Provide the (X, Y) coordinate of the cell's center where the given text is located.  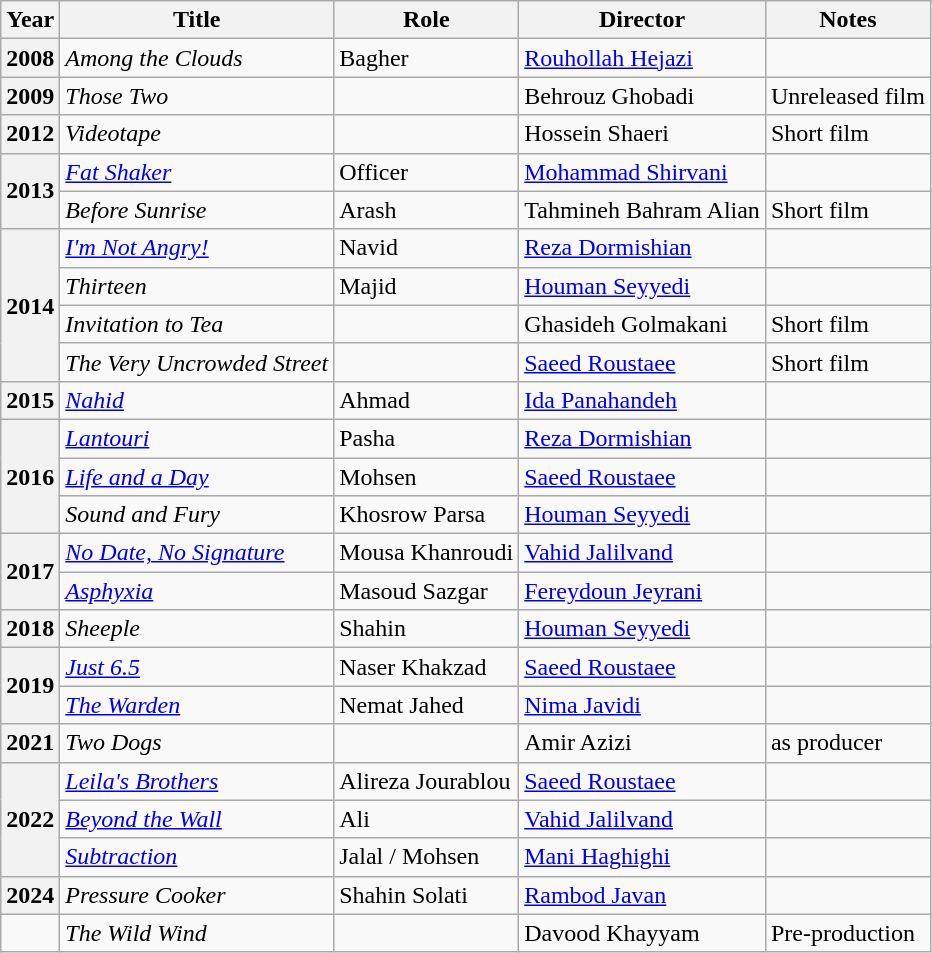
Nemat Jahed (426, 705)
Pressure Cooker (197, 895)
Pasha (426, 438)
No Date, No Signature (197, 553)
Rouhollah Hejazi (642, 58)
Mohsen (426, 477)
Amir Azizi (642, 743)
Beyond the Wall (197, 819)
Life and a Day (197, 477)
Fereydoun Jeyrani (642, 591)
Officer (426, 172)
Naser Khakzad (426, 667)
Those Two (197, 96)
2019 (30, 686)
2024 (30, 895)
2008 (30, 58)
Invitation to Tea (197, 324)
Mani Haghighi (642, 857)
The Warden (197, 705)
2013 (30, 191)
Title (197, 20)
Among the Clouds (197, 58)
Videotape (197, 134)
The Wild Wind (197, 933)
Bagher (426, 58)
Navid (426, 248)
Khosrow Parsa (426, 515)
Hossein Shaeri (642, 134)
Asphyxia (197, 591)
2009 (30, 96)
Shahin (426, 629)
Arash (426, 210)
Before Sunrise (197, 210)
Ahmad (426, 400)
Two Dogs (197, 743)
2022 (30, 819)
The Very Uncrowded Street (197, 362)
Pre-production (848, 933)
2021 (30, 743)
Davood Khayyam (642, 933)
Mousa Khanroudi (426, 553)
Ali (426, 819)
Year (30, 20)
Lantouri (197, 438)
2014 (30, 305)
Ida Panahandeh (642, 400)
Nima Javidi (642, 705)
Jalal / Mohsen (426, 857)
Sheeple (197, 629)
Alireza Jourablou (426, 781)
2018 (30, 629)
Just 6.5 (197, 667)
Rambod Javan (642, 895)
2015 (30, 400)
Unreleased film (848, 96)
Role (426, 20)
Leila's Brothers (197, 781)
Ghasideh Golmakani (642, 324)
Notes (848, 20)
Sound and Fury (197, 515)
Fat Shaker (197, 172)
Nahid (197, 400)
as producer (848, 743)
2012 (30, 134)
2017 (30, 572)
Tahmineh Bahram Alian (642, 210)
Shahin Solati (426, 895)
2016 (30, 476)
Thirteen (197, 286)
Majid (426, 286)
Mohammad Shirvani (642, 172)
Masoud Sazgar (426, 591)
Director (642, 20)
Behrouz Ghobadi (642, 96)
I'm Not Angry! (197, 248)
Subtraction (197, 857)
